Capture the cell that displays the provided text and extract its [x, y] central coordinate. 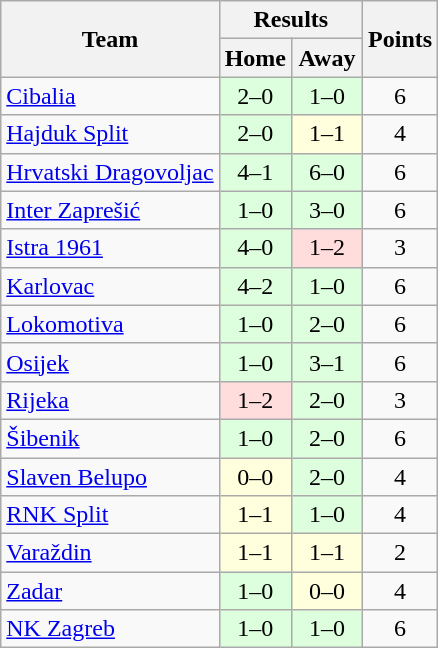
3–0 [326, 210]
Cibalia [110, 96]
3–1 [326, 362]
NK Zagreb [110, 629]
Points [400, 39]
Karlovac [110, 286]
Šibenik [110, 438]
2 [400, 553]
Slaven Belupo [110, 477]
4–1 [255, 172]
Away [326, 58]
Istra 1961 [110, 248]
Inter Zaprešić [110, 210]
Lokomotiva [110, 324]
Osijek [110, 362]
Team [110, 39]
Rijeka [110, 400]
RNK Split [110, 515]
Hrvatski Dragovoljac [110, 172]
Zadar [110, 591]
Varaždin [110, 553]
Results [290, 20]
Home [255, 58]
4–0 [255, 248]
Hajduk Split [110, 134]
4–2 [255, 286]
6–0 [326, 172]
